From the cell containing the given text, extract its center point as (X, Y) coordinate. 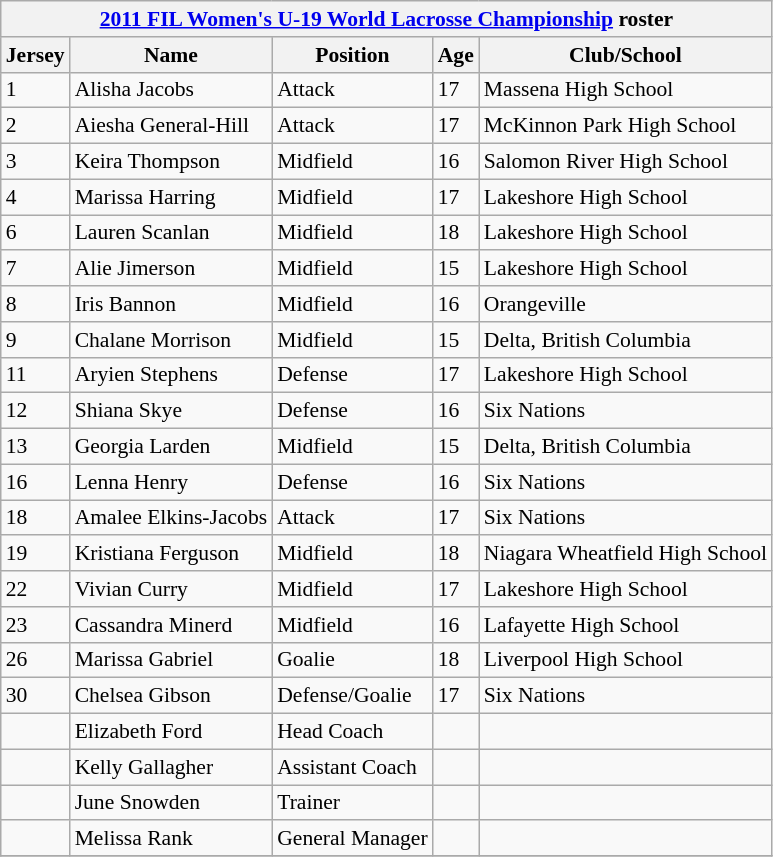
Name (172, 55)
Keira Thompson (172, 162)
June Snowden (172, 803)
2 (36, 126)
Lenna Henry (172, 482)
4 (36, 197)
Kelly Gallagher (172, 767)
Chelsea Gibson (172, 696)
Age (456, 55)
Amalee Elkins-Jacobs (172, 518)
Liverpool High School (626, 660)
12 (36, 411)
8 (36, 304)
Goalie (352, 660)
9 (36, 340)
Georgia Larden (172, 447)
Massena High School (626, 90)
Jersey (36, 55)
Marissa Gabriel (172, 660)
Club/School (626, 55)
General Manager (352, 839)
Assistant Coach (352, 767)
Head Coach (352, 732)
Iris Bannon (172, 304)
Niagara Wheatfield High School (626, 554)
11 (36, 375)
McKinnon Park High School (626, 126)
Elizabeth Ford (172, 732)
Position (352, 55)
Chalane Morrison (172, 340)
Cassandra Minerd (172, 625)
13 (36, 447)
Lauren Scanlan (172, 233)
Melissa Rank (172, 839)
2011 FIL Women's U-19 World Lacrosse Championship roster (386, 19)
Aiesha General-Hill (172, 126)
Vivian Curry (172, 589)
Kristiana Ferguson (172, 554)
7 (36, 269)
Salomon River High School (626, 162)
22 (36, 589)
30 (36, 696)
Aryien Stephens (172, 375)
23 (36, 625)
3 (36, 162)
6 (36, 233)
Alie Jimerson (172, 269)
26 (36, 660)
Lafayette High School (626, 625)
Trainer (352, 803)
1 (36, 90)
19 (36, 554)
Defense/Goalie (352, 696)
Alisha Jacobs (172, 90)
Shiana Skye (172, 411)
Orangeville (626, 304)
Marissa Harring (172, 197)
